Scan for the cell matching the given text and deliver its [x, y] coordinate at center. 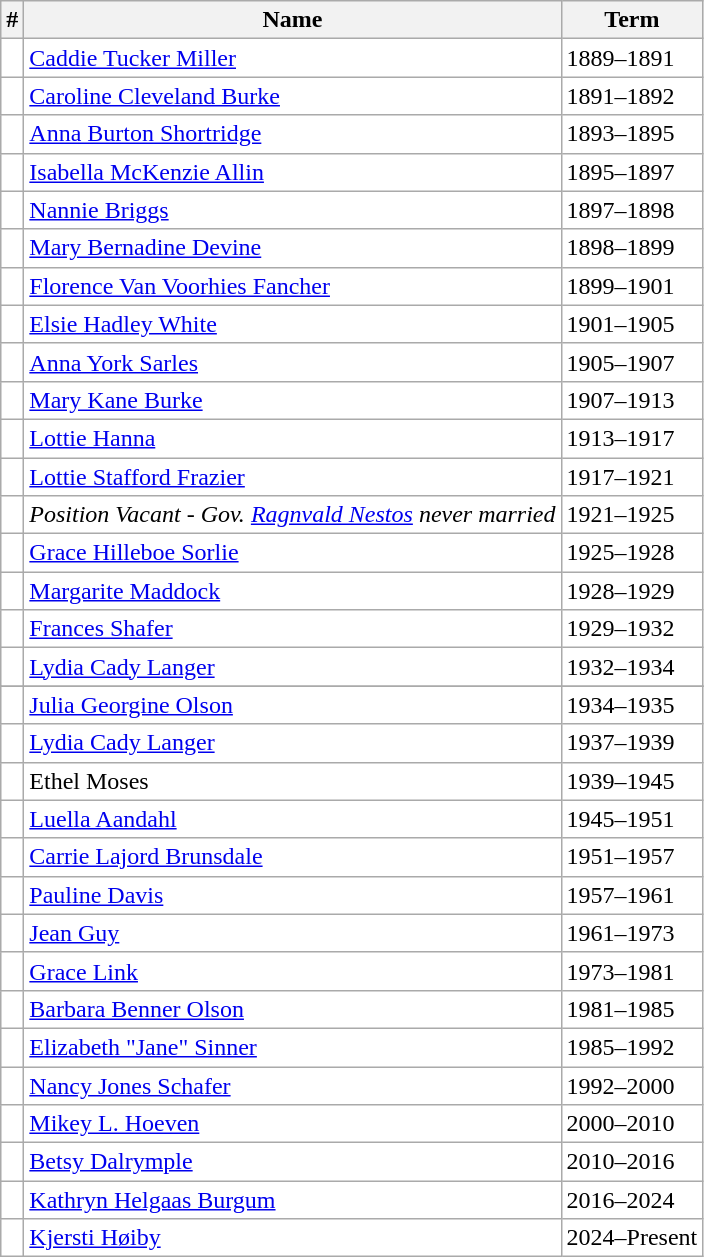
1957–1961 [632, 895]
Frances Shafer [292, 629]
Lottie Hanna [292, 438]
Caddie Tucker Miller [292, 58]
1939–1945 [632, 781]
Ethel Moses [292, 781]
2010–2016 [632, 1162]
2024–Present [632, 1238]
Julia Georgine Olson [292, 705]
Term [632, 20]
Luella Aandahl [292, 819]
1961–1973 [632, 933]
1934–1935 [632, 705]
Isabella McKenzie Allin [292, 172]
1925–1928 [632, 553]
Barbara Benner Olson [292, 1009]
Betsy Dalrymple [292, 1162]
1973–1981 [632, 971]
1981–1985 [632, 1009]
Name [292, 20]
Anna Burton Shortridge [292, 134]
Margarite Maddock [292, 591]
2016–2024 [632, 1200]
Position Vacant - Gov. Ragnvald Nestos never married [292, 515]
1907–1913 [632, 400]
Grace Hilleboe Sorlie [292, 553]
Grace Link [292, 971]
1899–1901 [632, 286]
1929–1932 [632, 629]
Kathryn Helgaas Burgum [292, 1200]
1913–1917 [632, 438]
1898–1899 [632, 248]
Mikey L. Hoeven [292, 1124]
1937–1939 [632, 743]
Elizabeth "Jane" Sinner [292, 1047]
1891–1892 [632, 96]
1901–1905 [632, 324]
Pauline Davis [292, 895]
Nannie Briggs [292, 210]
Anna York Sarles [292, 362]
1928–1929 [632, 591]
1893–1895 [632, 134]
Kjersti Høiby [292, 1238]
Florence Van Voorhies Fancher [292, 286]
Caroline Cleveland Burke [292, 96]
1889–1891 [632, 58]
Mary Kane Burke [292, 400]
1992–2000 [632, 1085]
1905–1907 [632, 362]
1985–1992 [632, 1047]
# [12, 20]
Mary Bernadine Devine [292, 248]
1932–1934 [632, 667]
Jean Guy [292, 933]
1917–1921 [632, 477]
1945–1951 [632, 819]
1951–1957 [632, 857]
2000–2010 [632, 1124]
Elsie Hadley White [292, 324]
1895–1897 [632, 172]
1897–1898 [632, 210]
Carrie Lajord Brunsdale [292, 857]
1921–1925 [632, 515]
Lottie Stafford Frazier [292, 477]
Nancy Jones Schafer [292, 1085]
